Find where the given text appears and provide that cell's center as (X, Y) coordinate. 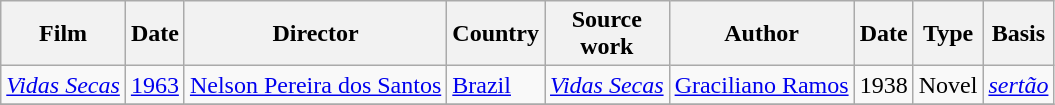
Novel (948, 85)
sertão (1018, 85)
Author (762, 34)
Country (496, 34)
Director (315, 34)
Film (64, 34)
1938 (884, 85)
Sourcework (606, 34)
Nelson Pereira dos Santos (315, 85)
Brazil (496, 85)
Type (948, 34)
1963 (154, 85)
Graciliano Ramos (762, 85)
Basis (1018, 34)
